Find where the given text appears and provide that cell's center as (x, y) coordinate. 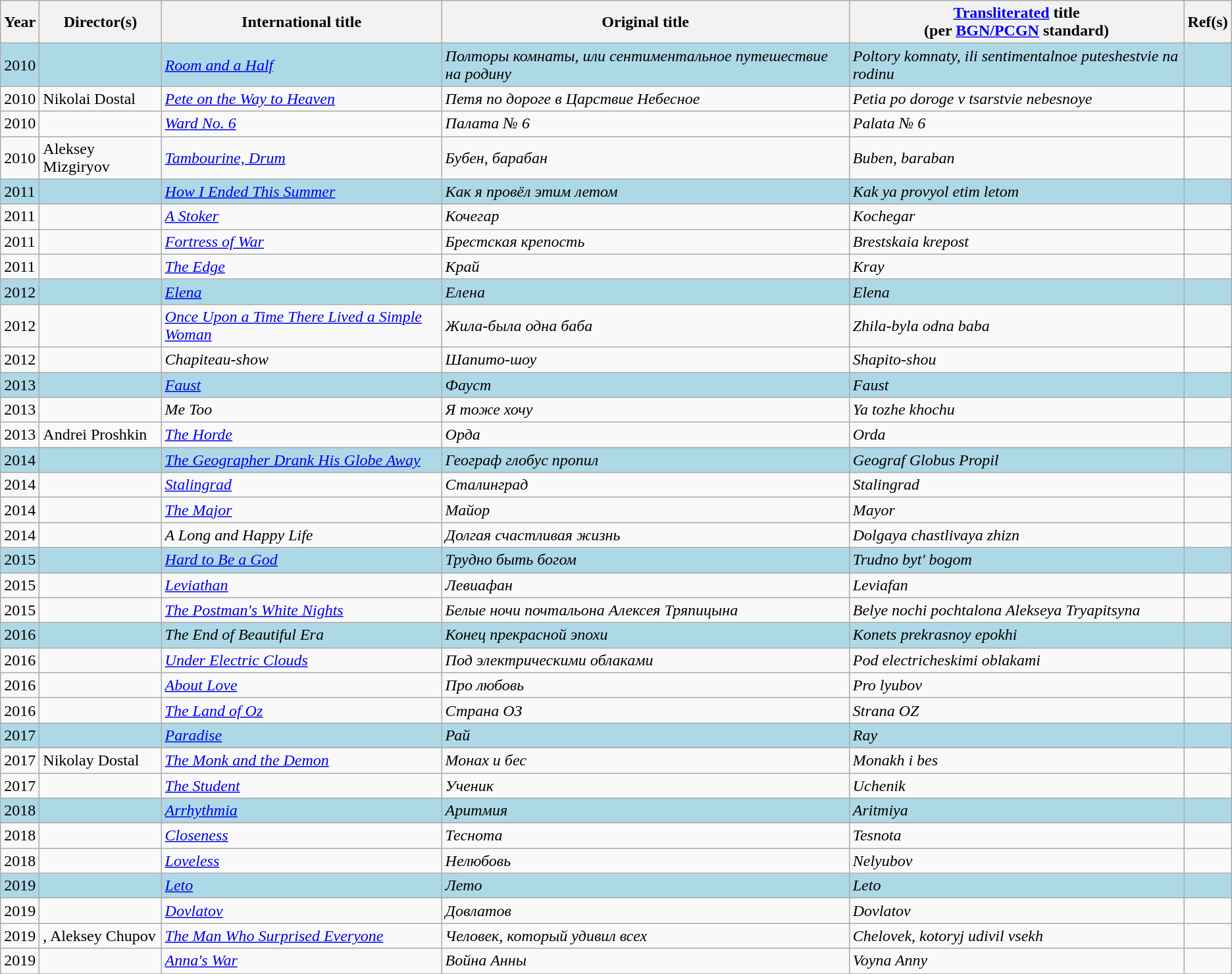
The Edge (301, 267)
Arrhythmia (301, 811)
Closeness (301, 836)
Leviafan (1016, 585)
Брестская крепость (645, 242)
Pro lyubov (1016, 685)
The Man Who Surprised Everyone (301, 936)
Dolgaya chastlivaya zhizn (1016, 535)
Левиафан (645, 585)
The Geographer Drank His Globe Away (301, 460)
Kray (1016, 267)
The Student (301, 785)
Paradise (301, 735)
Трудно быть богом (645, 560)
Орда (645, 435)
Ward No. 6 (301, 124)
The End of Beautiful Era (301, 635)
Tesnota (1016, 836)
Zhila-byla odna baba (1016, 325)
Ya tozhe khochu (1016, 410)
The Horde (301, 435)
Про любовь (645, 685)
Year (20, 22)
Под электрическими облаками (645, 660)
Сталинград (645, 485)
Рай (645, 735)
Долгая счастливая жизнь (645, 535)
Кочегар (645, 217)
Палата № 6 (645, 124)
Pete on the Way to Heaven (301, 99)
Белые ночи почтальона Алексея Тряпицына (645, 610)
Mayor (1016, 510)
The Land of Oz (301, 710)
Kak ya provyol etim letom (1016, 192)
, Aleksey Chupov (100, 936)
Monakh i bes (1016, 760)
Довлатов (645, 911)
Chapiteau-show (301, 359)
Край (645, 267)
Майор (645, 510)
Pod electricheskimi oblakami (1016, 660)
Petia po doroge v tsarstvie nebesnoye (1016, 99)
How I Ended This Summer (301, 192)
Voyna Anny (1016, 961)
Aritmiya (1016, 811)
Hard to Be a God (301, 560)
Chelovek, kotoryj udivil vsekh (1016, 936)
Orda (1016, 435)
Kochegar (1016, 217)
Я тоже хочу (645, 410)
Loveless (301, 861)
Buben, baraban (1016, 158)
Ref(s) (1208, 22)
Tambourine, Drum (301, 158)
Brestskaia krepost (1016, 242)
Belye nochi pochtalona Alekseya Tryapitsyna (1016, 610)
Географ глобус пропил (645, 460)
Фауст (645, 385)
Конец прекрасной эпохи (645, 635)
Anna's War (301, 961)
A Stoker (301, 217)
Nikolay Dostal (100, 760)
Ученик (645, 785)
Nikolai Dostal (100, 99)
Fortress of War (301, 242)
The Monk and the Demon (301, 760)
Елена (645, 292)
Room and a Half (301, 64)
Нелюбовь (645, 861)
Under Electric Clouds (301, 660)
Жила-была одна баба (645, 325)
Петя по дороге в Царствие Небесное (645, 99)
A Long and Happy Life (301, 535)
Страна ОЗ (645, 710)
The Postman's White Nights (301, 610)
Trudno byt' bogom (1016, 560)
Человек, который удивил всех (645, 936)
Как я провёл этим летом (645, 192)
Andrei Proshkin (100, 435)
Palata № 6 (1016, 124)
Transliterated title(per BGN/PCGN standard) (1016, 22)
Лето (645, 886)
Аритмия (645, 811)
The Major (301, 510)
Aleksey Mizgiryov (100, 158)
Shapito-shou (1016, 359)
Geograf Globus Propil (1016, 460)
Director(s) (100, 22)
Монах и бес (645, 760)
Strana OZ (1016, 710)
Бубен, барабан (645, 158)
Ray (1016, 735)
Теснота (645, 836)
Me Too (301, 410)
Полторы комнаты, или сентиментальное путешествие на родину (645, 64)
Konets prekrasnoy epokhi (1016, 635)
Leviathan (301, 585)
Шапито-шоу (645, 359)
Original title (645, 22)
Once Upon a Time There Lived a Simple Woman (301, 325)
Nelyubov (1016, 861)
About Love (301, 685)
International title (301, 22)
Война Анны (645, 961)
Poltory komnaty, ili sentimentalnoe puteshestvie na rodinu (1016, 64)
Uchenik (1016, 785)
